Determine the (x, y) coordinate at the center of the cell enclosing the given text.  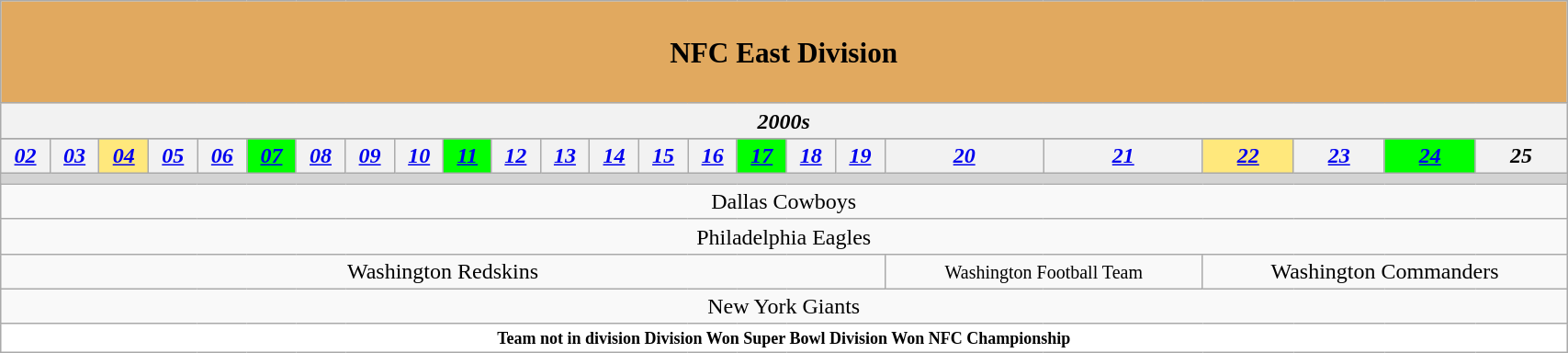
Philadelphia Eagles (784, 236)
Washington Commanders (1384, 271)
21 (1122, 155)
NFC East Division (784, 51)
15 (663, 155)
02 (26, 155)
11 (468, 155)
24 (1429, 155)
Team not in division Division Won Super Bowl Division Won NFC Championship (784, 338)
14 (615, 155)
17 (761, 155)
Washington Football Team (1043, 271)
06 (222, 155)
20 (964, 155)
08 (321, 155)
03 (74, 155)
09 (370, 155)
23 (1339, 155)
16 (713, 155)
2000s (784, 120)
12 (516, 155)
New York Giants (784, 306)
13 (565, 155)
05 (173, 155)
Dallas Cowboys (784, 201)
Washington Redskins (443, 271)
10 (419, 155)
04 (124, 155)
22 (1247, 155)
25 (1521, 155)
07 (272, 155)
18 (811, 155)
19 (861, 155)
